Determine the (x, y) coordinate at the center of the cell enclosing the given text.  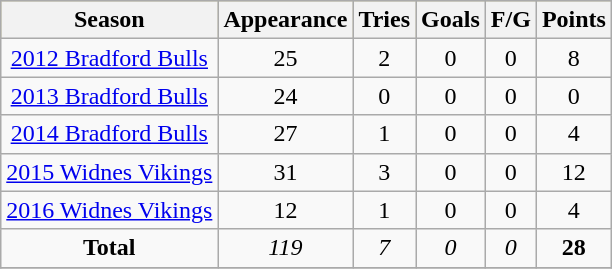
F/G (510, 20)
25 (286, 58)
3 (384, 172)
28 (574, 248)
2015 Widnes Vikings (110, 172)
2016 Widnes Vikings (110, 210)
Appearance (286, 20)
Season (110, 20)
Points (574, 20)
Tries (384, 20)
27 (286, 134)
2012 Bradford Bulls (110, 58)
24 (286, 96)
7 (384, 248)
Total (110, 248)
Goals (451, 20)
2 (384, 58)
8 (574, 58)
2014 Bradford Bulls (110, 134)
119 (286, 248)
31 (286, 172)
2013 Bradford Bulls (110, 96)
